For the text-containing cell, return its midpoint in [x, y] coordinate format. 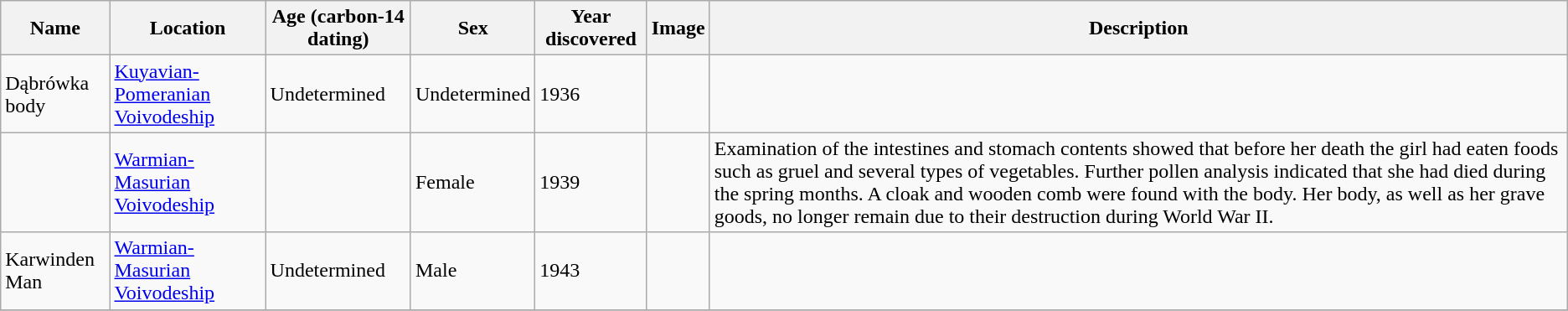
Sex [472, 29]
Female [472, 183]
Description [1138, 29]
Location [188, 29]
Name [55, 29]
1939 [591, 183]
Dąbrówka body [55, 94]
Karwinden Man [55, 271]
Image [678, 29]
Kuyavian-Pomeranian Voivodeship [188, 94]
1943 [591, 271]
Year discovered [591, 29]
1936 [591, 94]
Male [472, 271]
Age (carbon-14 dating) [338, 29]
